Extract the [X, Y] coordinate from the center of the cell holding the provided text.  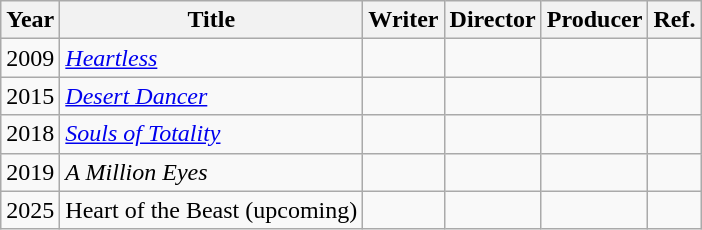
2009 [30, 58]
Souls of Totality [212, 134]
Heart of the Beast (upcoming) [212, 210]
A Million Eyes [212, 172]
2018 [30, 134]
Desert Dancer [212, 96]
2019 [30, 172]
Writer [404, 20]
Ref. [674, 20]
Year [30, 20]
Title [212, 20]
2015 [30, 96]
Director [492, 20]
Producer [594, 20]
Heartless [212, 58]
2025 [30, 210]
